Scan for the cell matching the given text and deliver its [x, y] coordinate at center. 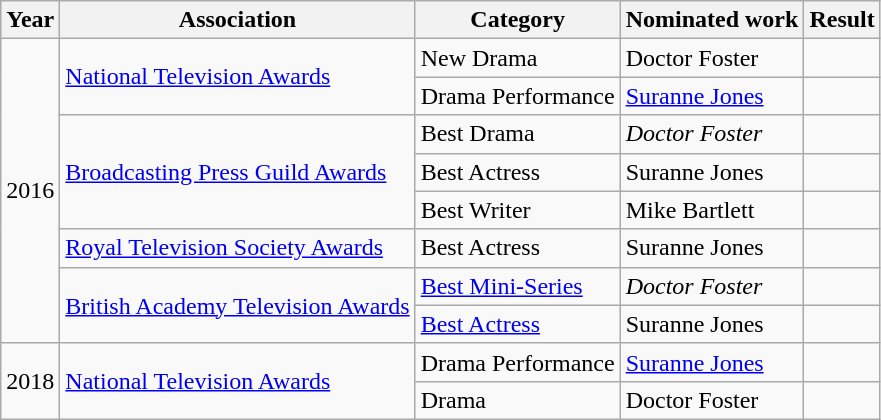
Association [238, 20]
Best Writer [518, 210]
Mike Bartlett [712, 210]
New Drama [518, 58]
Broadcasting Press Guild Awards [238, 172]
Best Mini-Series [518, 286]
Drama [518, 400]
British Academy Television Awards [238, 305]
2018 [30, 381]
Royal Television Society Awards [238, 248]
Best Drama [518, 134]
Nominated work [712, 20]
Category [518, 20]
2016 [30, 191]
Result [842, 20]
Year [30, 20]
